Identify which cell holds the provided text, then report its (x, y) central coordinate. 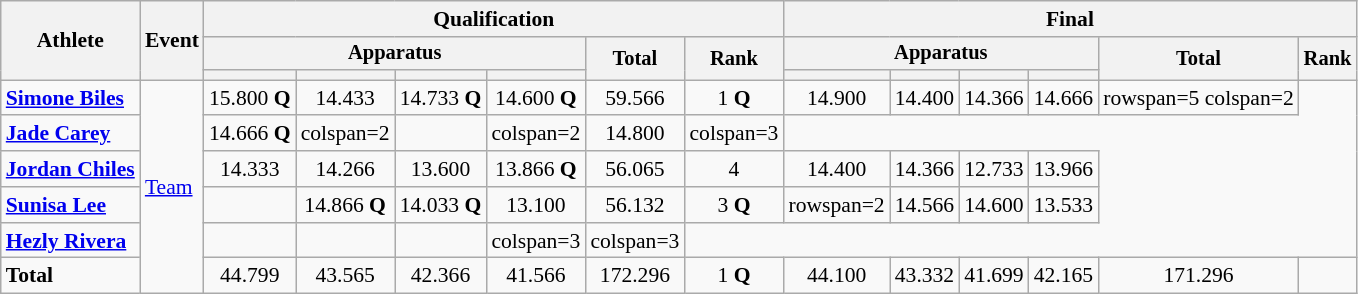
3 Q (734, 205)
14.266 (346, 169)
Team (172, 187)
Simone Biles (70, 98)
42.165 (1064, 276)
13.533 (1064, 205)
Sunisa Lee (70, 205)
14.666 Q (250, 134)
Hezly Rivera (70, 241)
14.733 Q (441, 98)
Final (1070, 19)
rowspan=2 (836, 205)
56.065 (634, 169)
15.800 Q (250, 98)
41.566 (536, 276)
13.966 (1064, 169)
Jade Carey (70, 134)
13.866 Q (536, 169)
13.100 (536, 205)
Jordan Chiles (70, 169)
41.699 (994, 276)
43.565 (346, 276)
Event (172, 40)
14.600 Q (536, 98)
172.296 (634, 276)
14.600 (994, 205)
14.333 (250, 169)
14.900 (836, 98)
14.033 Q (441, 205)
44.799 (250, 276)
14.800 (634, 134)
Qualification (494, 19)
13.600 (441, 169)
56.132 (634, 205)
14.666 (1064, 98)
43.332 (924, 276)
12.733 (994, 169)
14.866 Q (346, 205)
171.296 (1198, 276)
44.100 (836, 276)
42.366 (441, 276)
4 (734, 169)
14.566 (924, 205)
14.433 (346, 98)
59.566 (634, 98)
Athlete (70, 40)
rowspan=5 colspan=2 (1198, 98)
